Return (X, Y) of the center of cell containing provided text 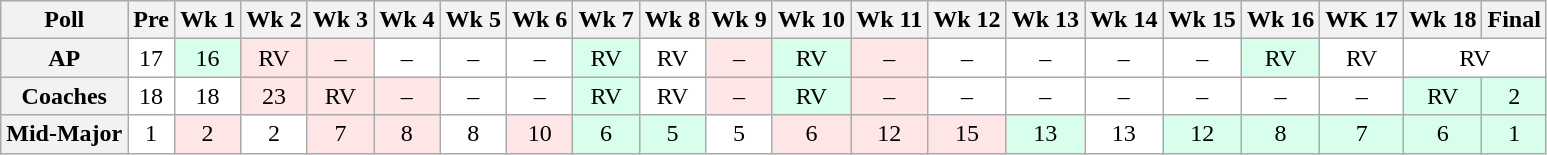
Wk 9 (739, 20)
AP (64, 58)
Wk 1 (207, 20)
Poll (64, 20)
10 (539, 134)
Wk 4 (407, 20)
WK 17 (1362, 20)
Wk 12 (967, 20)
23 (274, 96)
Pre (152, 20)
Wk 13 (1045, 20)
Wk 10 (811, 20)
Wk 2 (274, 20)
16 (207, 58)
Wk 6 (539, 20)
Wk 5 (473, 20)
Wk 15 (1202, 20)
17 (152, 58)
Wk 16 (1280, 20)
Wk 11 (890, 20)
15 (967, 134)
Wk 18 (1443, 20)
Wk 14 (1124, 20)
Final (1514, 20)
Mid-Major (64, 134)
Coaches (64, 96)
Wk 8 (672, 20)
Wk 7 (606, 20)
Wk 3 (340, 20)
